Return the [X, Y] coordinate for the center point of the cell that contains the specified text.  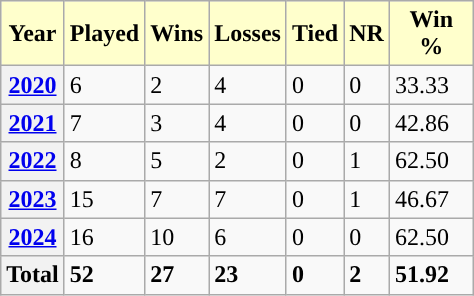
2020 [33, 85]
Losses [248, 34]
15 [104, 199]
Win % [431, 34]
2022 [33, 161]
Year [33, 34]
Tied [314, 34]
8 [104, 161]
42.86 [431, 123]
23 [248, 275]
46.67 [431, 199]
51.92 [431, 275]
10 [177, 237]
16 [104, 237]
2024 [33, 237]
Played [104, 34]
Total [33, 275]
2023 [33, 199]
5 [177, 161]
NR [367, 34]
Wins [177, 34]
33.33 [431, 85]
52 [104, 275]
3 [177, 123]
27 [177, 275]
2021 [33, 123]
